From the cell containing the given text, extract its center point as (x, y) coordinate. 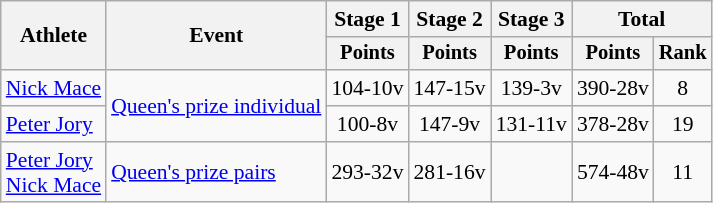
147-9v (449, 124)
8 (683, 88)
11 (683, 172)
Peter Jory (54, 124)
Stage 3 (532, 19)
574-48v (613, 172)
131-11v (532, 124)
100-8v (367, 124)
Nick Mace (54, 88)
Rank (683, 54)
Queen's prize pairs (216, 172)
104-10v (367, 88)
Athlete (54, 36)
Peter JoryNick Mace (54, 172)
378-28v (613, 124)
Stage 1 (367, 19)
19 (683, 124)
281-16v (449, 172)
139-3v (532, 88)
Total (642, 19)
Stage 2 (449, 19)
Event (216, 36)
293-32v (367, 172)
Queen's prize individual (216, 106)
390-28v (613, 88)
147-15v (449, 88)
